Return the (X, Y) coordinate for the center point of the cell that contains the specified text.  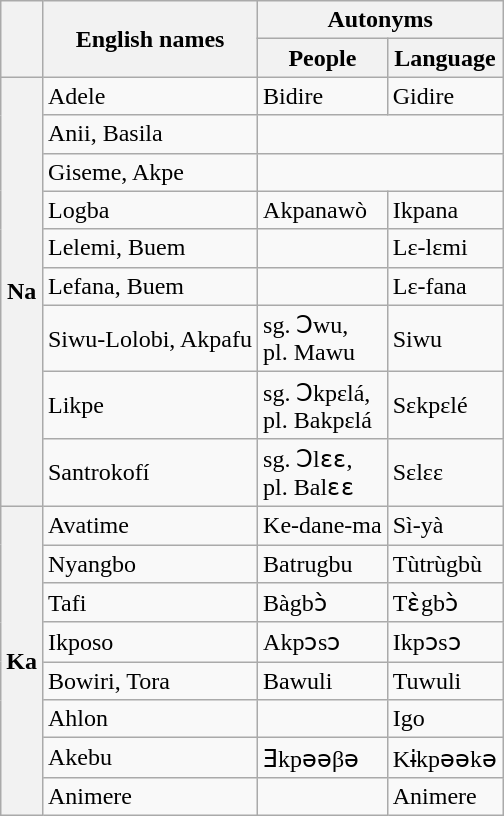
Ikpɔsɔ (444, 642)
Language (444, 58)
Lefana, Buem (150, 286)
Adele (150, 96)
Giseme, Akpe (150, 172)
Avatime (150, 525)
Gidire (444, 96)
People (323, 58)
Santrokofí (150, 472)
Batrugbu (323, 563)
Ka (22, 660)
Nyangbo (150, 563)
Igo (444, 719)
Akpɔsɔ (323, 642)
Lelemi, Buem (150, 248)
Siwu (444, 338)
sg. Ɔkpεlá, pl. Bakpεlá (323, 406)
Tafi (150, 603)
Tuwuli (444, 681)
Bàgbɔ̀ (323, 603)
Ikpana (444, 210)
Bidire (323, 96)
Sεkpεlé (444, 406)
Ikposo (150, 642)
Na (22, 292)
Akebu (150, 758)
Akpanawò (323, 210)
Bawuli (323, 681)
Siwu-Lolobi, Akpafu (150, 338)
Kɨkpǝǝkǝ (444, 758)
Bowiri, Tora (150, 681)
Anii, Basila (150, 134)
sg. Ɔwu, pl. Mawu (323, 338)
Tùtrùgbù (444, 563)
English names (150, 39)
Likpe (150, 406)
Tɛ̀gbɔ̀ (444, 603)
Autonyms (380, 20)
Ǝkpǝǝβǝ (323, 758)
sg. Ɔlɛɛ, pl. Balɛɛ (323, 472)
Sì-yà (444, 525)
Lε-fana (444, 286)
Lε-lεmi (444, 248)
Sεlεε (444, 472)
Ke-dane-ma (323, 525)
Ahlon (150, 719)
Logba (150, 210)
